Output the [x, y] coordinate of the center of the cell containing the given text.  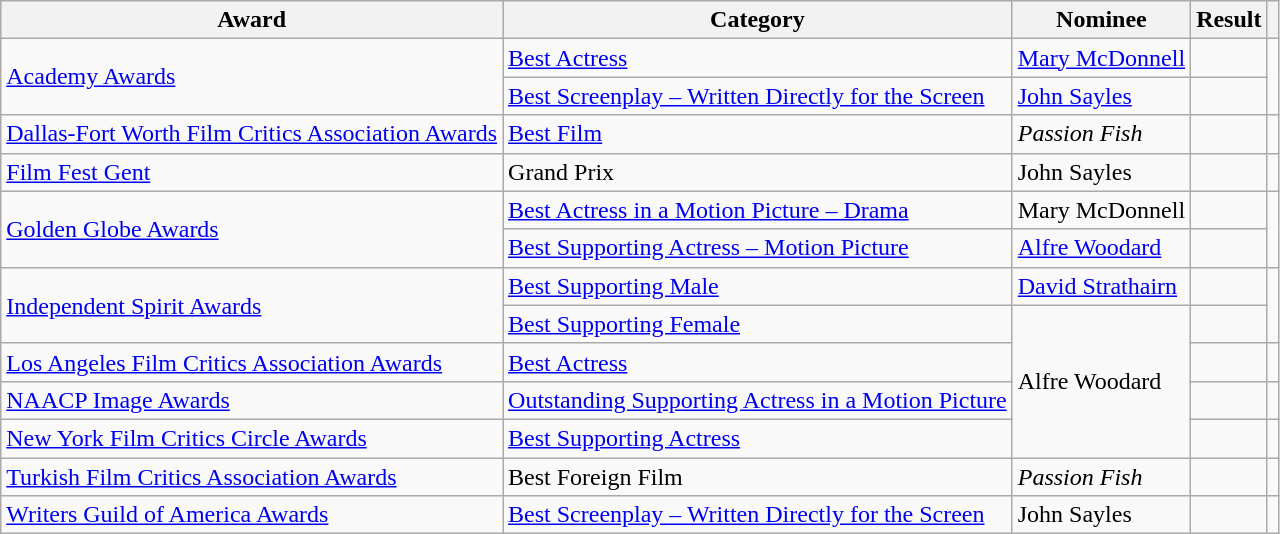
Film Fest Gent [252, 172]
Nominee [1101, 20]
Golden Globe Awards [252, 229]
Category [758, 20]
David Strathairn [1101, 286]
Los Angeles Film Critics Association Awards [252, 362]
Turkish Film Critics Association Awards [252, 477]
Academy Awards [252, 77]
Best Supporting Female [758, 324]
Award [252, 20]
New York Film Critics Circle Awards [252, 438]
Writers Guild of America Awards [252, 515]
Best Supporting Actress – Motion Picture [758, 248]
NAACP Image Awards [252, 400]
Dallas-Fort Worth Film Critics Association Awards [252, 134]
Grand Prix [758, 172]
Best Film [758, 134]
Best Actress in a Motion Picture – Drama [758, 210]
Outstanding Supporting Actress in a Motion Picture [758, 400]
Independent Spirit Awards [252, 305]
Best Supporting Male [758, 286]
Best Supporting Actress [758, 438]
Best Foreign Film [758, 477]
Result [1229, 20]
